Provide the [x, y] coordinate of the cell's center where the given text is located.  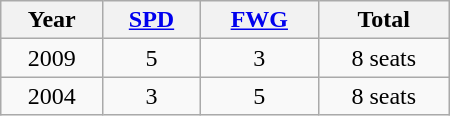
SPD [152, 20]
Total [384, 20]
2009 [52, 58]
FWG [259, 20]
2004 [52, 96]
Year [52, 20]
